Pinpoint the cell where the given text exists, returning its [x, y] midpoint coordinate. 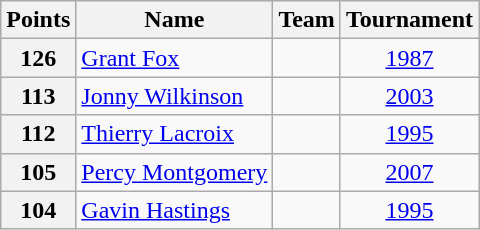
105 [38, 172]
Name [174, 20]
Gavin Hastings [174, 210]
Thierry Lacroix [174, 134]
Jonny Wilkinson [174, 96]
Points [38, 20]
Percy Montgomery [174, 172]
Team [307, 20]
2007 [409, 172]
104 [38, 210]
113 [38, 96]
Tournament [409, 20]
Grant Fox [174, 58]
2003 [409, 96]
1987 [409, 58]
112 [38, 134]
126 [38, 58]
